Scan for the cell matching the given text and deliver its [x, y] coordinate at center. 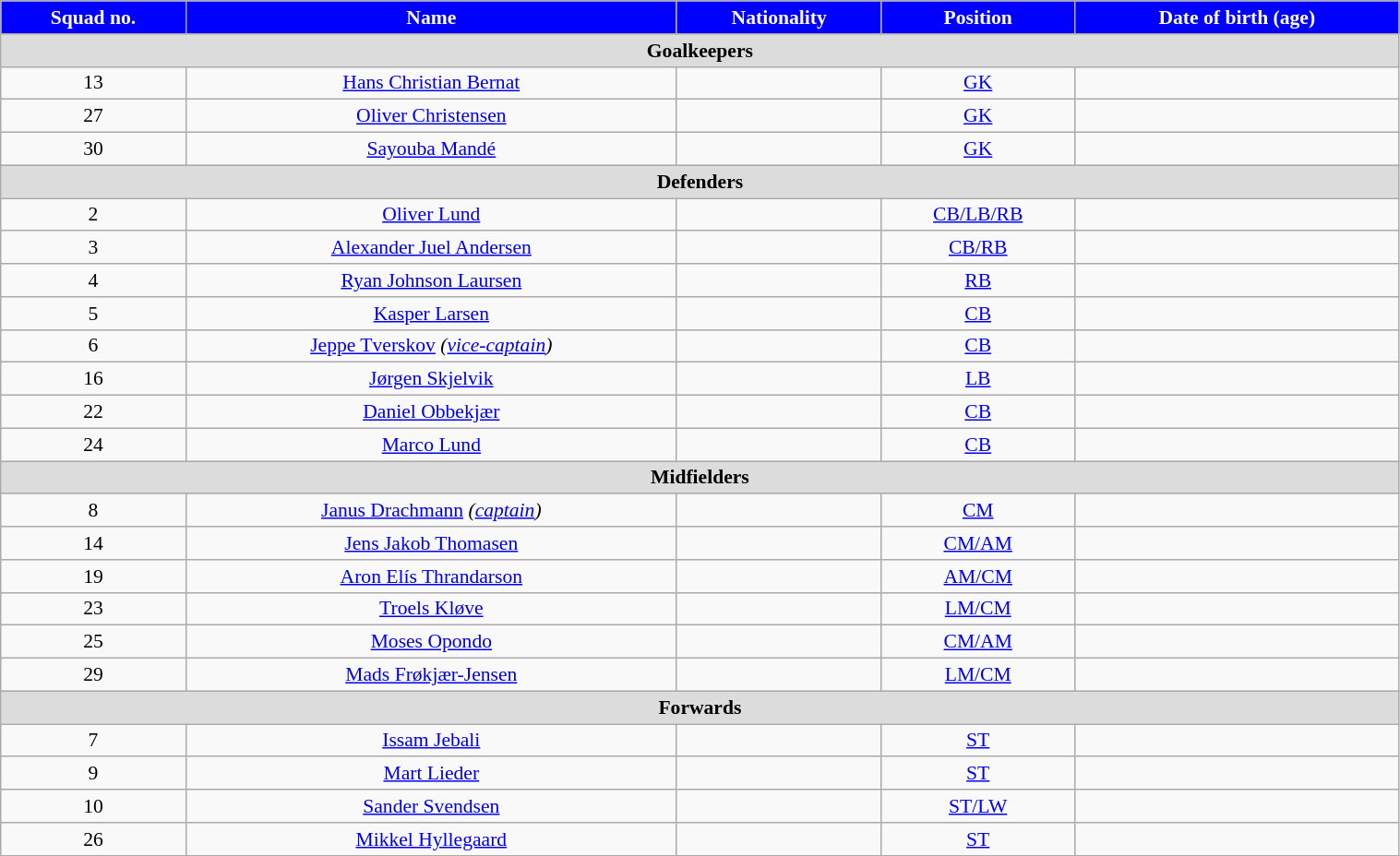
Date of birth (age) [1237, 18]
8 [93, 511]
19 [93, 577]
9 [93, 774]
Mart Lieder [431, 774]
16 [93, 379]
ST/LW [978, 806]
Jørgen Skjelvik [431, 379]
Position [978, 18]
Janus Drachmann (captain) [431, 511]
22 [93, 412]
CM [978, 511]
RB [978, 280]
7 [93, 741]
Defenders [700, 182]
Hans Christian Bernat [431, 83]
3 [93, 248]
Sayouba Mandé [431, 149]
2 [93, 215]
13 [93, 83]
Squad no. [93, 18]
5 [93, 314]
CB/RB [978, 248]
Sander Svendsen [431, 806]
Aron Elís Thrandarson [431, 577]
Marco Lund [431, 445]
Forwards [700, 707]
AM/CM [978, 577]
30 [93, 149]
6 [93, 346]
25 [93, 642]
24 [93, 445]
Nationality [779, 18]
Moses Opondo [431, 642]
Alexander Juel Andersen [431, 248]
Jeppe Tverskov (vice-captain) [431, 346]
Midfielders [700, 478]
23 [93, 609]
Troels Kløve [431, 609]
Goalkeepers [700, 51]
14 [93, 543]
Ryan Johnson Laursen [431, 280]
4 [93, 280]
27 [93, 116]
29 [93, 675]
LB [978, 379]
26 [93, 839]
Issam Jebali [431, 741]
Oliver Lund [431, 215]
Daniel Obbekjær [431, 412]
Mads Frøkjær-Jensen [431, 675]
Mikkel Hyllegaard [431, 839]
Oliver Christensen [431, 116]
CB/LB/RB [978, 215]
Name [431, 18]
Jens Jakob Thomasen [431, 543]
Kasper Larsen [431, 314]
10 [93, 806]
